Output the [x, y] coordinate of the center of the cell containing the given text.  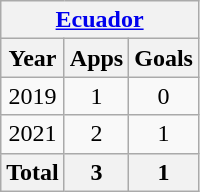
2019 [33, 96]
Total [33, 172]
Goals [164, 58]
Apps [96, 58]
Year [33, 58]
0 [164, 96]
Ecuador [100, 20]
3 [96, 172]
2 [96, 134]
2021 [33, 134]
